Extract the [X, Y] coordinate from the center of the cell holding the provided text.  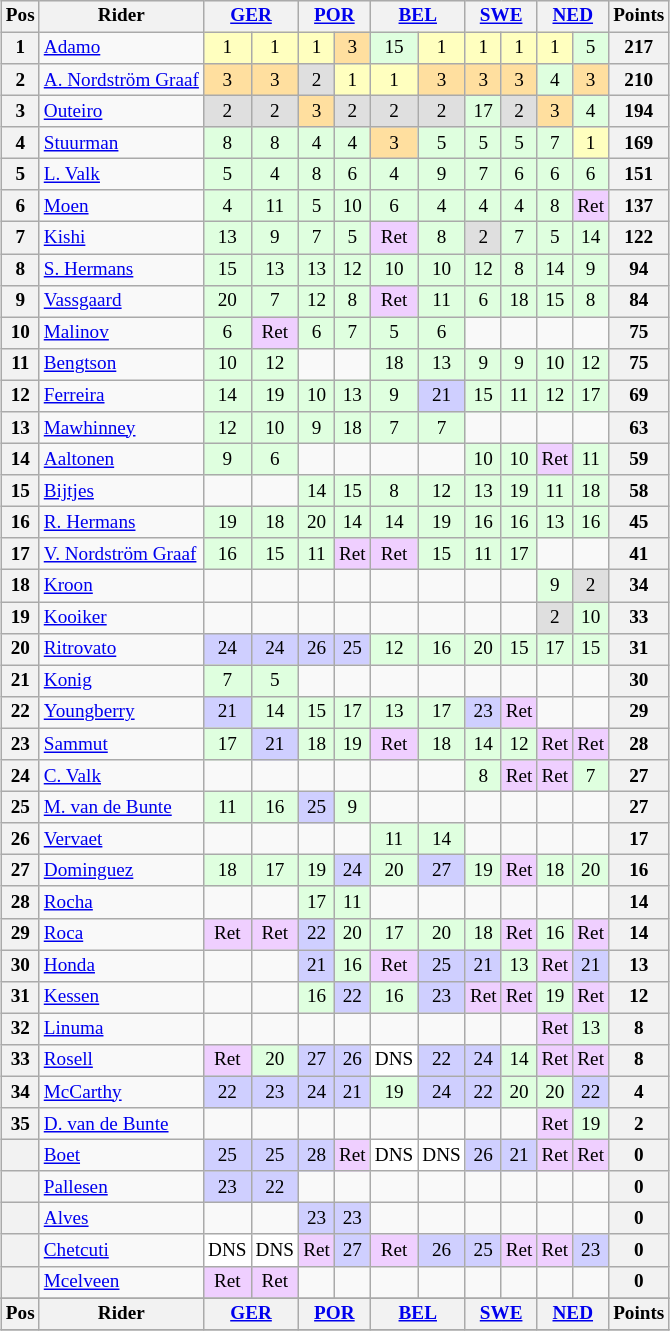
169 [639, 143]
Bengtson [121, 364]
Sammut [121, 744]
32 [20, 1029]
Youngberry [121, 713]
R. Hermans [121, 523]
Aaltonen [121, 459]
Kooiker [121, 618]
Konig [121, 681]
45 [639, 523]
194 [639, 111]
Rosell [121, 1061]
Rocha [121, 902]
Kroon [121, 586]
Mawhinney [121, 428]
Vervaet [121, 839]
Honda [121, 966]
V. Nordström Graaf [121, 554]
217 [639, 48]
Ritrovato [121, 649]
Pallesen [121, 1187]
Roca [121, 934]
D. van de Bunte [121, 1124]
59 [639, 459]
Malinov [121, 333]
L. Valk [121, 175]
Stuurman [121, 143]
58 [639, 491]
Moen [121, 206]
63 [639, 428]
Adamo [121, 48]
M. van de Bunte [121, 807]
Linuma [121, 1029]
Ferreira [121, 396]
A. Nordström Graaf [121, 80]
122 [639, 238]
Boet [121, 1156]
Vassgaard [121, 301]
69 [639, 396]
Kessen [121, 997]
Kishi [121, 238]
84 [639, 301]
137 [639, 206]
41 [639, 554]
McCarthy [121, 1092]
C. Valk [121, 776]
Mcelveen [121, 1282]
Bijtjes [121, 491]
35 [20, 1124]
Alves [121, 1219]
151 [639, 175]
94 [639, 270]
210 [639, 80]
Chetcuti [121, 1250]
Dominguez [121, 871]
S. Hermans [121, 270]
Outeiro [121, 111]
